Determine the [x, y] coordinate at the center of the cell enclosing the given text.  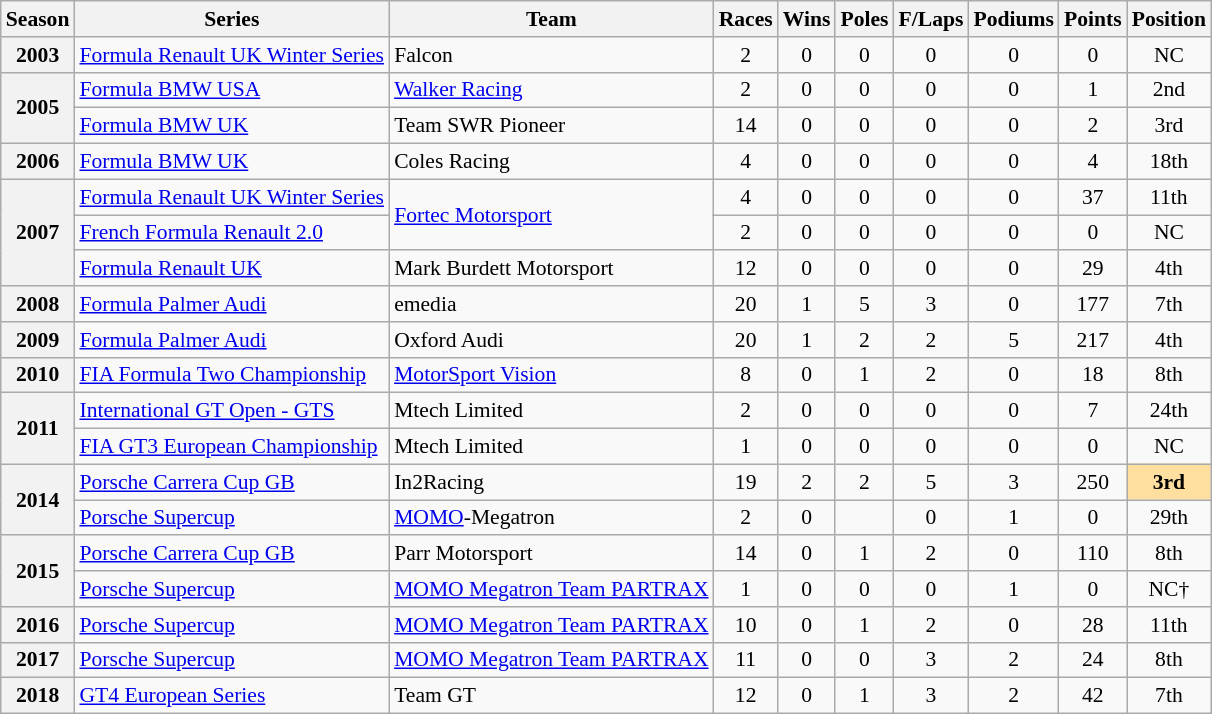
emedia [552, 304]
FIA Formula Two Championship [232, 375]
F/Laps [932, 19]
2016 [38, 625]
110 [1093, 554]
2005 [38, 108]
Position [1169, 19]
2014 [38, 500]
7 [1093, 411]
Formula BMW USA [232, 90]
2009 [38, 340]
8 [746, 375]
Walker Racing [552, 90]
French Formula Renault 2.0 [232, 233]
29th [1169, 518]
2006 [38, 162]
18th [1169, 162]
NC† [1169, 589]
Oxford Audi [552, 340]
FIA GT3 European Championship [232, 447]
Team [552, 19]
42 [1093, 696]
18 [1093, 375]
250 [1093, 482]
Series [232, 19]
11 [746, 660]
Falcon [552, 55]
GT4 European Series [232, 696]
2007 [38, 232]
24th [1169, 411]
37 [1093, 197]
2011 [38, 428]
2008 [38, 304]
19 [746, 482]
Podiums [1014, 19]
217 [1093, 340]
Team GT [552, 696]
International GT Open - GTS [232, 411]
Races [746, 19]
In2Racing [552, 482]
Season [38, 19]
2nd [1169, 90]
29 [1093, 269]
Parr Motorsport [552, 554]
2015 [38, 572]
2003 [38, 55]
Wins [807, 19]
2017 [38, 660]
2018 [38, 696]
Poles [864, 19]
Fortec Motorsport [552, 214]
177 [1093, 304]
MotorSport Vision [552, 375]
Mark Burdett Motorsport [552, 269]
28 [1093, 625]
24 [1093, 660]
10 [746, 625]
2010 [38, 375]
Team SWR Pioneer [552, 126]
Formula Renault UK [232, 269]
MOMO-Megatron [552, 518]
Points [1093, 19]
Coles Racing [552, 162]
